Search for the cell housing the specified text and yield its [X, Y] center coordinate. 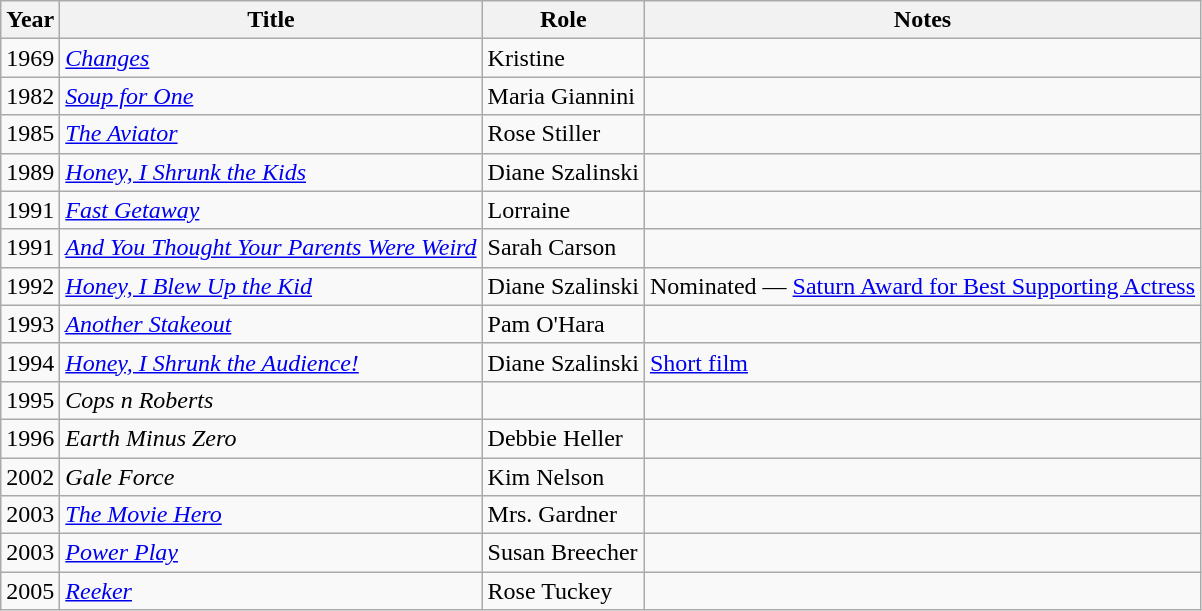
2002 [30, 477]
1969 [30, 58]
Lorraine [563, 210]
Nominated — Saturn Award for Best Supporting Actress [922, 286]
Fast Getaway [271, 210]
Short film [922, 362]
Notes [922, 20]
The Movie Hero [271, 515]
Honey, I Shrunk the Audience! [271, 362]
Earth Minus Zero [271, 438]
2005 [30, 591]
Susan Breecher [563, 553]
Power Play [271, 553]
1985 [30, 134]
Honey, I Blew Up the Kid [271, 286]
Role [563, 20]
Honey, I Shrunk the Kids [271, 172]
Changes [271, 58]
1992 [30, 286]
Rose Tuckey [563, 591]
Mrs. Gardner [563, 515]
1994 [30, 362]
Year [30, 20]
Rose Stiller [563, 134]
Kristine [563, 58]
Gale Force [271, 477]
Cops n Roberts [271, 400]
1996 [30, 438]
Sarah Carson [563, 248]
Pam O'Hara [563, 324]
The Aviator [271, 134]
1995 [30, 400]
Debbie Heller [563, 438]
1989 [30, 172]
Soup for One [271, 96]
1982 [30, 96]
Kim Nelson [563, 477]
Title [271, 20]
Another Stakeout [271, 324]
Reeker [271, 591]
1993 [30, 324]
And You Thought Your Parents Were Weird [271, 248]
Maria Giannini [563, 96]
